Return (x, y) of the center of cell containing provided text 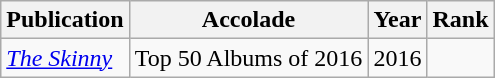
Year (398, 20)
2016 (398, 58)
Publication (65, 20)
Accolade (248, 20)
The Skinny (65, 58)
Top 50 Albums of 2016 (248, 58)
Rank (460, 20)
